Provide the [X, Y] coordinate of the cell's center where the given text is located.  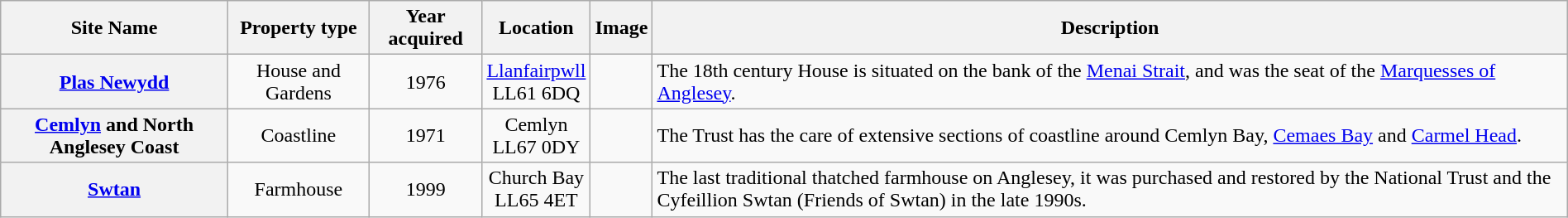
Site Name [114, 28]
The 18th century House is situated on the bank of the Menai Strait, and was the seat of the Marquesses of Anglesey. [1110, 81]
CemlynLL67 0DY [536, 136]
Location [536, 28]
Description [1110, 28]
Image [622, 28]
The Trust has the care of extensive sections of coastline around Cemlyn Bay, Cemaes Bay and Carmel Head. [1110, 136]
1976 [425, 81]
LlanfairpwllLL61 6DQ [536, 81]
1999 [425, 189]
Swtan [114, 189]
Cemlyn and North Anglesey Coast [114, 136]
Property type [298, 28]
House and Gardens [298, 81]
Plas Newydd [114, 81]
Farmhouse [298, 189]
Year acquired [425, 28]
Church BayLL65 4ET [536, 189]
1971 [425, 136]
Coastline [298, 136]
